Determine the [x, y] coordinate at the center of the cell enclosing the given text.  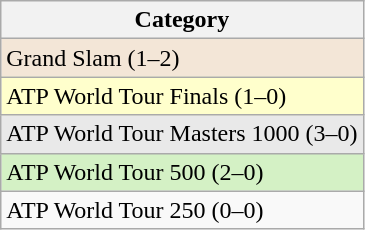
ATP World Tour Masters 1000 (3–0) [182, 134]
Category [182, 20]
Grand Slam (1–2) [182, 58]
ATP World Tour 250 (0–0) [182, 210]
ATP World Tour 500 (2–0) [182, 172]
ATP World Tour Finals (1–0) [182, 96]
